Find where the given text appears and provide that cell's center as [X, Y] coordinate. 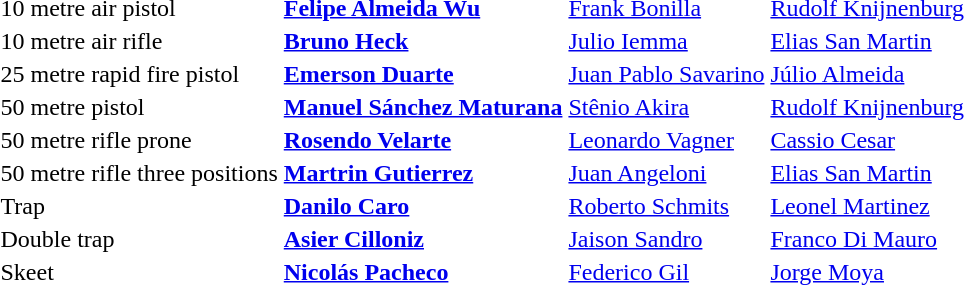
Juan Angeloni [666, 173]
Martrin Gutierrez [423, 173]
Roberto Schmits [666, 206]
Juan Pablo Savarino [666, 74]
Stênio Akira [666, 107]
Manuel Sánchez Maturana [423, 107]
Rosendo Velarte [423, 140]
Jaison Sandro [666, 239]
Leonardo Vagner [666, 140]
Asier Cilloniz [423, 239]
Julio Iemma [666, 41]
Danilo Caro [423, 206]
Emerson Duarte [423, 74]
Bruno Heck [423, 41]
